Provide the [X, Y] coordinate of the cell's center where the given text is located.  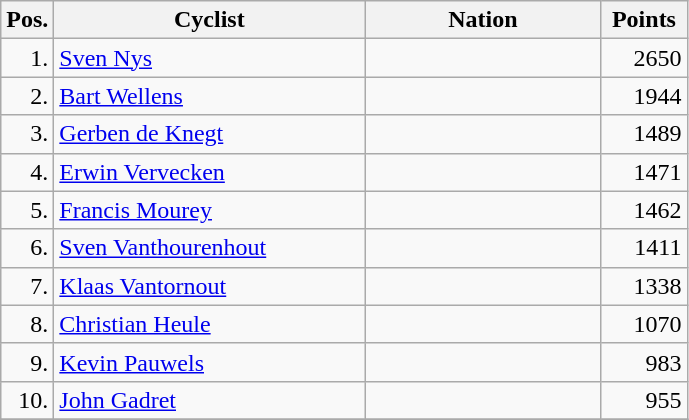
9. [28, 362]
John Gadret [210, 400]
3. [28, 134]
8. [28, 324]
1944 [644, 96]
1462 [644, 210]
Bart Wellens [210, 96]
5. [28, 210]
1. [28, 58]
Gerben de Knegt [210, 134]
Francis Mourey [210, 210]
Sven Nys [210, 58]
2. [28, 96]
1471 [644, 172]
Sven Vanthourenhout [210, 248]
4. [28, 172]
Cyclist [210, 20]
955 [644, 400]
1411 [644, 248]
6. [28, 248]
Christian Heule [210, 324]
Erwin Vervecken [210, 172]
1489 [644, 134]
7. [28, 286]
1070 [644, 324]
Kevin Pauwels [210, 362]
Nation [483, 20]
2650 [644, 58]
Points [644, 20]
Klaas Vantornout [210, 286]
983 [644, 362]
10. [28, 400]
1338 [644, 286]
Pos. [28, 20]
